Search for the cell housing the specified text and yield its [X, Y] center coordinate. 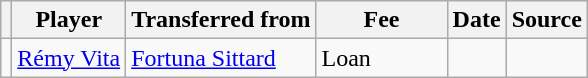
Player [69, 20]
Source [546, 20]
Loan [382, 58]
Rémy Vita [69, 58]
Transferred from [221, 20]
Date [476, 20]
Fee [382, 20]
Fortuna Sittard [221, 58]
